For the text-containing cell, return its midpoint in [x, y] coordinate format. 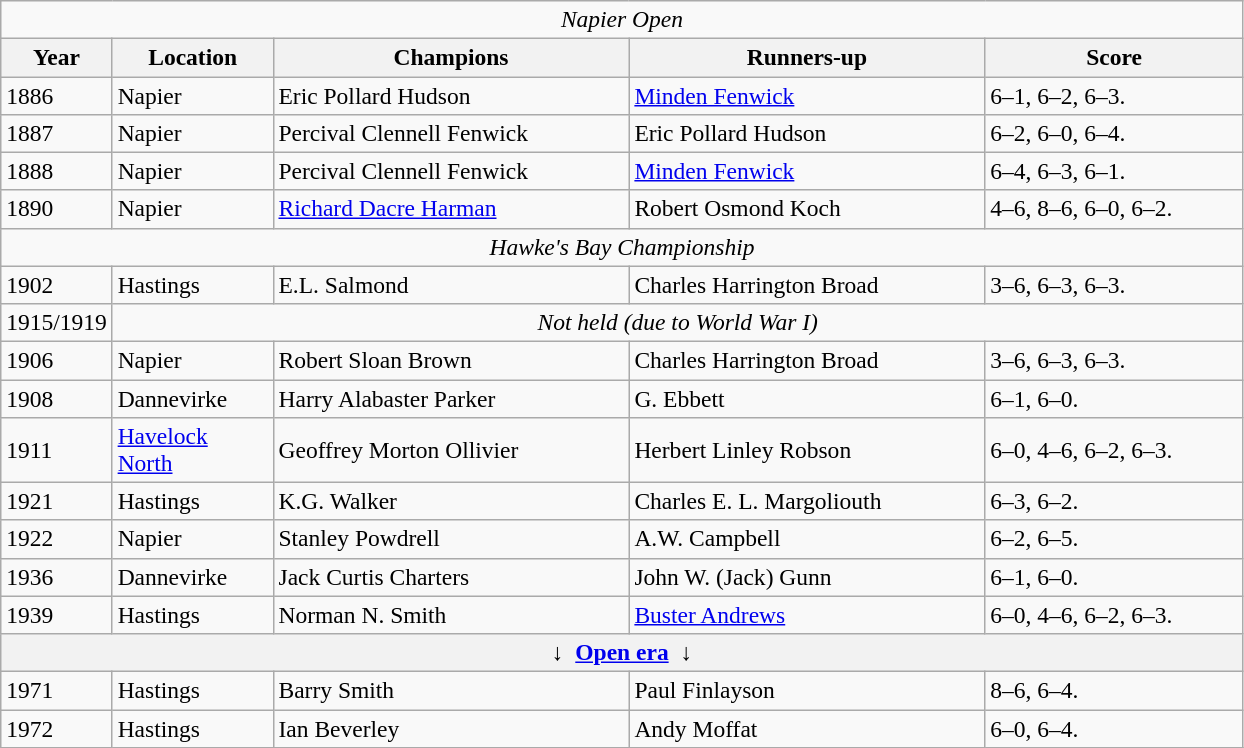
Harry Alabaster Parker [451, 398]
Stanley Powdrell [451, 539]
Location [192, 57]
1888 [56, 171]
A.W. Campbell [807, 539]
Ian Beverley [451, 728]
1936 [56, 577]
Buster Andrews [807, 615]
Hawke's Bay Championship [622, 247]
Not held (due to World War I) [678, 322]
1939 [56, 615]
Norman N. Smith [451, 615]
1887 [56, 133]
1886 [56, 95]
6–4, 6–3, 6–1. [1114, 171]
↓ Open era ↓ [622, 652]
Jack Curtis Charters [451, 577]
8–6, 6–4. [1114, 690]
4–6, 8–6, 6–0, 6–2. [1114, 209]
Havelock North [192, 450]
Robert Osmond Koch [807, 209]
Barry Smith [451, 690]
Year [56, 57]
6–1, 6–2, 6–3. [1114, 95]
Richard Dacre Harman [451, 209]
Champions [451, 57]
6–2, 6–5. [1114, 539]
1908 [56, 398]
E.L. Salmond [451, 285]
Geoffrey Morton Ollivier [451, 450]
1902 [56, 285]
John W. (Jack) Gunn [807, 577]
1922 [56, 539]
Runners-up [807, 57]
Robert Sloan Brown [451, 360]
1915/1919 [56, 322]
1890 [56, 209]
Andy Moffat [807, 728]
1971 [56, 690]
6–3, 6–2. [1114, 501]
Charles E. L. Margoliouth [807, 501]
6–0, 6–4. [1114, 728]
1906 [56, 360]
Paul Finlayson [807, 690]
1921 [56, 501]
1911 [56, 450]
1972 [56, 728]
G. Ebbett [807, 398]
Napier Open [622, 19]
Herbert Linley Robson [807, 450]
6–2, 6–0, 6–4. [1114, 133]
K.G. Walker [451, 501]
Score [1114, 57]
